For the text-containing cell, return its midpoint in [x, y] coordinate format. 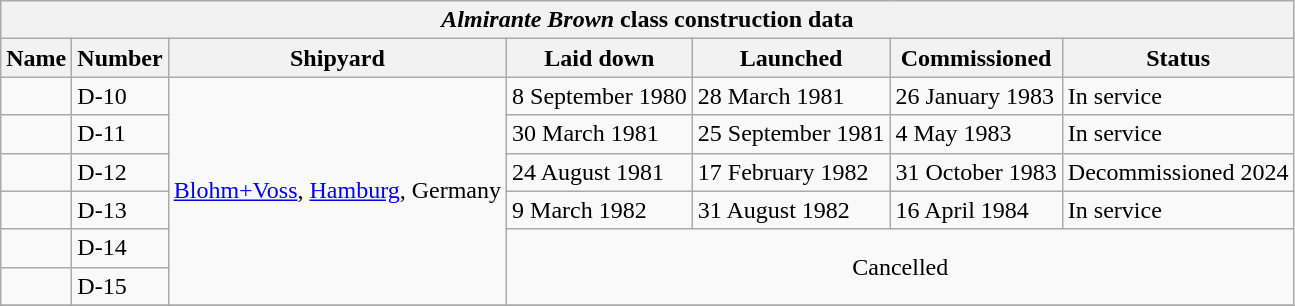
17 February 1982 [791, 172]
Number [120, 58]
D-15 [120, 286]
D-10 [120, 96]
24 August 1981 [600, 172]
30 March 1981 [600, 134]
9 March 1982 [600, 210]
Blohm+Voss, Hamburg, Germany [337, 191]
Decommissioned 2024 [1178, 172]
8 September 1980 [600, 96]
31 October 1983 [976, 172]
Commissioned [976, 58]
Launched [791, 58]
Laid down [600, 58]
Name [36, 58]
31 August 1982 [791, 210]
26 January 1983 [976, 96]
D-14 [120, 248]
Shipyard [337, 58]
4 May 1983 [976, 134]
D-13 [120, 210]
28 March 1981 [791, 96]
Status [1178, 58]
Almirante Brown class construction data [648, 20]
16 April 1984 [976, 210]
D-11 [120, 134]
Cancelled [900, 267]
D-12 [120, 172]
25 September 1981 [791, 134]
